Capture the cell that displays the provided text and extract its [X, Y] central coordinate. 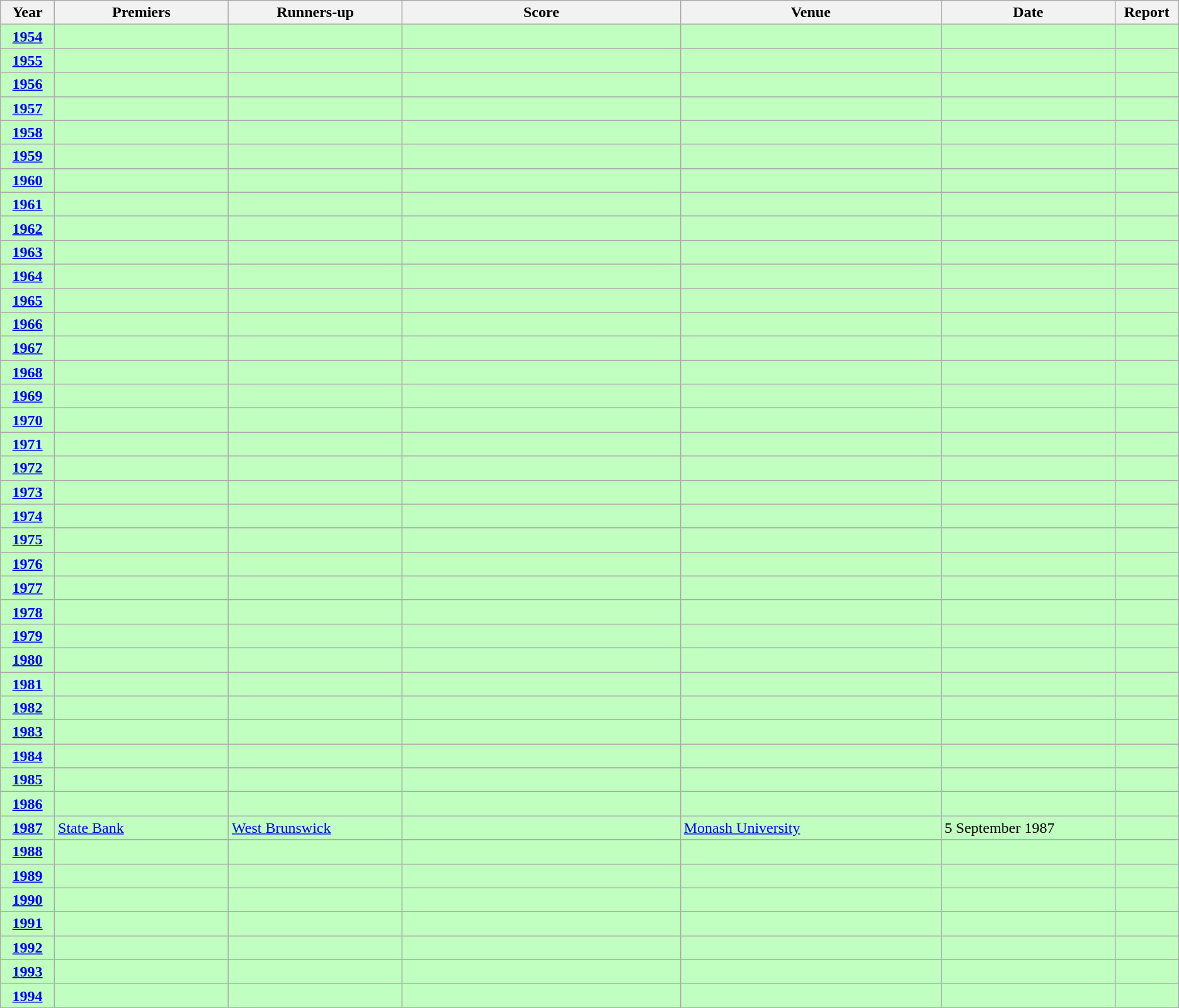
1963 [28, 252]
1958 [28, 132]
1959 [28, 156]
1974 [28, 516]
1982 [28, 708]
1973 [28, 492]
1993 [28, 971]
Monash University [811, 828]
1964 [28, 276]
1988 [28, 852]
State Bank [142, 828]
1968 [28, 372]
1977 [28, 588]
1981 [28, 684]
1966 [28, 324]
1975 [28, 540]
1984 [28, 756]
1965 [28, 301]
Report [1146, 13]
1989 [28, 876]
Year [28, 13]
Score [542, 13]
West Brunswick [316, 828]
1987 [28, 828]
1976 [28, 564]
1978 [28, 612]
1957 [28, 108]
1990 [28, 900]
1962 [28, 228]
1969 [28, 396]
1967 [28, 348]
5 September 1987 [1028, 828]
1994 [28, 995]
1971 [28, 444]
1956 [28, 84]
1992 [28, 948]
1955 [28, 60]
1979 [28, 636]
1986 [28, 804]
1960 [28, 180]
1980 [28, 660]
Runners-up [316, 13]
1970 [28, 420]
1954 [28, 37]
1961 [28, 204]
Premiers [142, 13]
Date [1028, 13]
1985 [28, 780]
Venue [811, 13]
1983 [28, 732]
1991 [28, 924]
1972 [28, 468]
